For the text-containing cell, return its midpoint in [x, y] coordinate format. 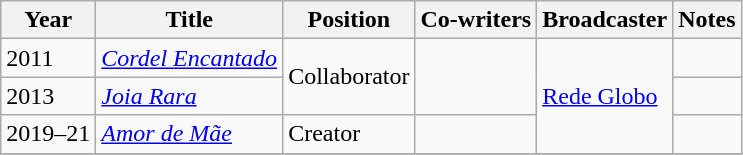
Year [48, 20]
Cordel Encantado [190, 58]
2019–21 [48, 134]
Amor de Mãe [190, 134]
Title [190, 20]
Position [349, 20]
Creator [349, 134]
Collaborator [349, 77]
Rede Globo [605, 96]
Joia Rara [190, 96]
Broadcaster [605, 20]
2011 [48, 58]
2013 [48, 96]
Co-writers [476, 20]
Notes [707, 20]
